Return (X, Y) of the center of cell containing provided text 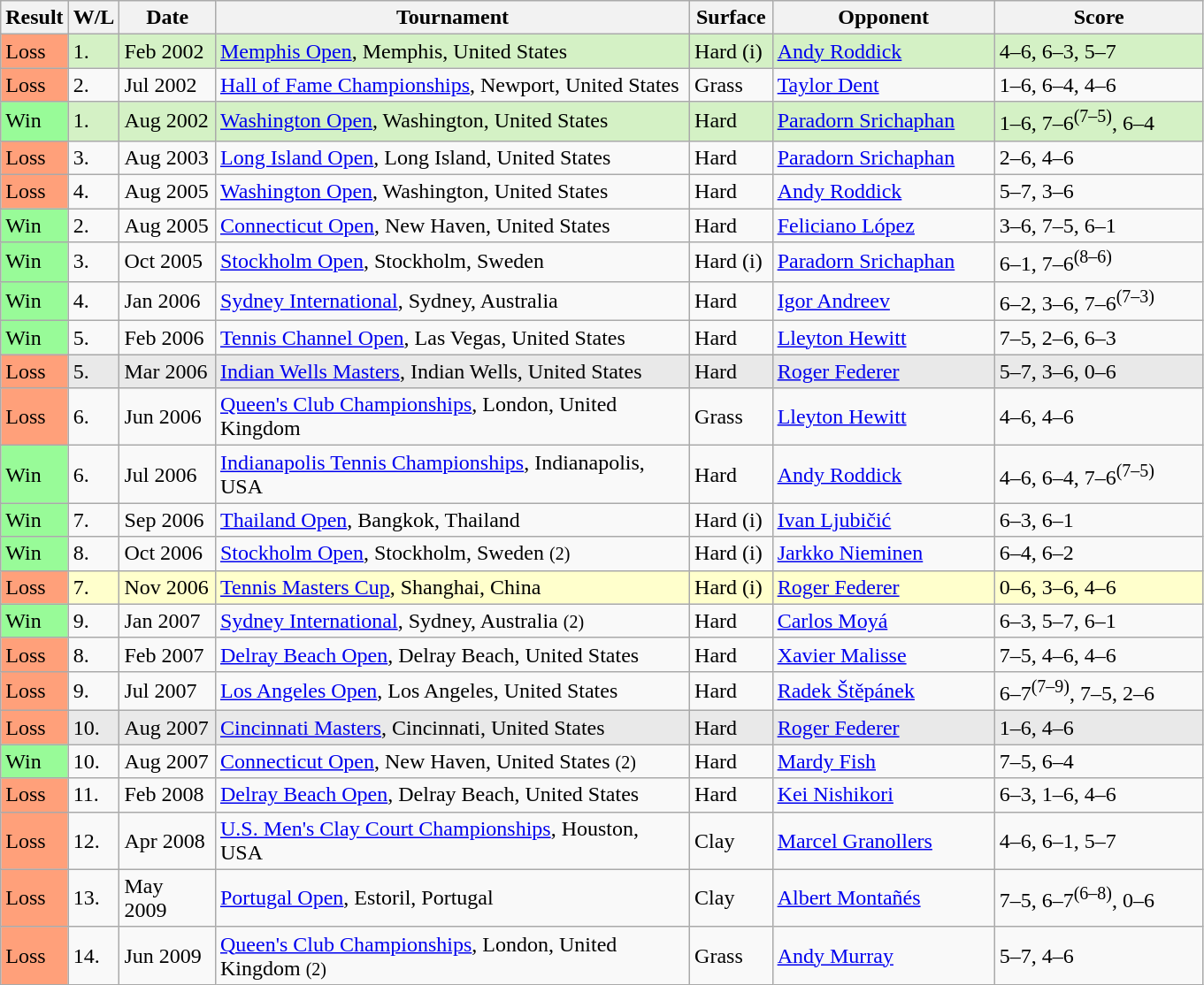
Carlos Moyá (883, 621)
Radek Štěpánek (883, 691)
7–5, 4–6, 4–6 (1099, 654)
6–3, 1–6, 4–6 (1099, 795)
12. (94, 840)
Feb 2007 (168, 654)
5–7, 3–6 (1099, 192)
14. (94, 955)
Jul 2007 (168, 691)
Hall of Fame Championships, Newport, United States (452, 85)
6–4, 6–2 (1099, 554)
Oct 2006 (168, 554)
Kei Nishikori (883, 795)
Feb 2008 (168, 795)
5–7, 4–6 (1099, 955)
Igor Andreev (883, 301)
1–6, 6–4, 4–6 (1099, 85)
11. (94, 795)
6–1, 7–6(8–6) (1099, 262)
Memphis Open, Memphis, United States (452, 51)
1–6, 4–6 (1099, 728)
3–6, 7–5, 6–1 (1099, 225)
Jun 2009 (168, 955)
13. (94, 898)
7–5, 6–7(6–8), 0–6 (1099, 898)
Jan 2007 (168, 621)
Queen's Club Championships, London, United Kingdom (2) (452, 955)
Feb 2006 (168, 338)
Date (168, 18)
Jan 2006 (168, 301)
Sydney International, Sydney, Australia (452, 301)
Ivan Ljubičić (883, 520)
4–6, 6–3, 5–7 (1099, 51)
7–5, 2–6, 6–3 (1099, 338)
2–6, 4–6 (1099, 157)
Stockholm Open, Stockholm, Sweden (2) (452, 554)
Score (1099, 18)
Indianapolis Tennis Championships, Indianapolis, USA (452, 474)
6–7(7–9), 7–5, 2–6 (1099, 691)
0–6, 3–6, 4–6 (1099, 587)
Marcel Granollers (883, 840)
Nov 2006 (168, 587)
Aug 2003 (168, 157)
Jarkko Nieminen (883, 554)
6–3, 5–7, 6–1 (1099, 621)
4–6, 6–4, 7–6(7–5) (1099, 474)
Mar 2006 (168, 371)
Los Angeles Open, Los Angeles, United States (452, 691)
7–5, 6–4 (1099, 761)
Thailand Open, Bangkok, Thailand (452, 520)
1–6, 7–6(7–5), 6–4 (1099, 122)
Indian Wells Masters, Indian Wells, United States (452, 371)
Tennis Channel Open, Las Vegas, United States (452, 338)
Oct 2005 (168, 262)
Portugal Open, Estoril, Portugal (452, 898)
Mardy Fish (883, 761)
W/L (94, 18)
Stockholm Open, Stockholm, Sweden (452, 262)
Opponent (883, 18)
Andy Murray (883, 955)
Apr 2008 (168, 840)
Long Island Open, Long Island, United States (452, 157)
5–7, 3–6, 0–6 (1099, 371)
Connecticut Open, New Haven, United States (452, 225)
Xavier Malisse (883, 654)
4–6, 6–1, 5–7 (1099, 840)
U.S. Men's Clay Court Championships, Houston, USA (452, 840)
Tennis Masters Cup, Shanghai, China (452, 587)
Feliciano López (883, 225)
Taylor Dent (883, 85)
Queen's Club Championships, London, United Kingdom (452, 417)
6–2, 3–6, 7–6(7–3) (1099, 301)
Aug 2002 (168, 122)
Feb 2002 (168, 51)
Jul 2002 (168, 85)
Jun 2006 (168, 417)
Sydney International, Sydney, Australia (2) (452, 621)
Jul 2006 (168, 474)
Tournament (452, 18)
Result (35, 18)
4–6, 4–6 (1099, 417)
6–3, 6–1 (1099, 520)
Sep 2006 (168, 520)
Surface (732, 18)
May 2009 (168, 898)
Connecticut Open, New Haven, United States (2) (452, 761)
Cincinnati Masters, Cincinnati, United States (452, 728)
Albert Montañés (883, 898)
